Output the [X, Y] coordinate of the center of the cell containing the given text.  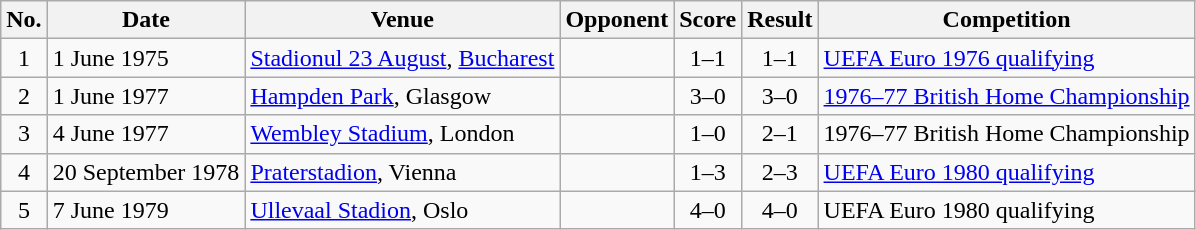
4 [24, 172]
2–1 [780, 134]
Wembley Stadium, London [402, 134]
Score [708, 20]
1–0 [708, 134]
5 [24, 210]
1 June 1975 [146, 58]
No. [24, 20]
Date [146, 20]
Opponent [617, 20]
Venue [402, 20]
Hampden Park, Glasgow [402, 96]
7 June 1979 [146, 210]
2–3 [780, 172]
Ullevaal Stadion, Oslo [402, 210]
Competition [1006, 20]
1 [24, 58]
3 [24, 134]
20 September 1978 [146, 172]
1–3 [708, 172]
Praterstadion, Vienna [402, 172]
2 [24, 96]
1 June 1977 [146, 96]
Stadionul 23 August, Bucharest [402, 58]
UEFA Euro 1976 qualifying [1006, 58]
Result [780, 20]
4 June 1977 [146, 134]
